Search for the cell housing the specified text and yield its (x, y) center coordinate. 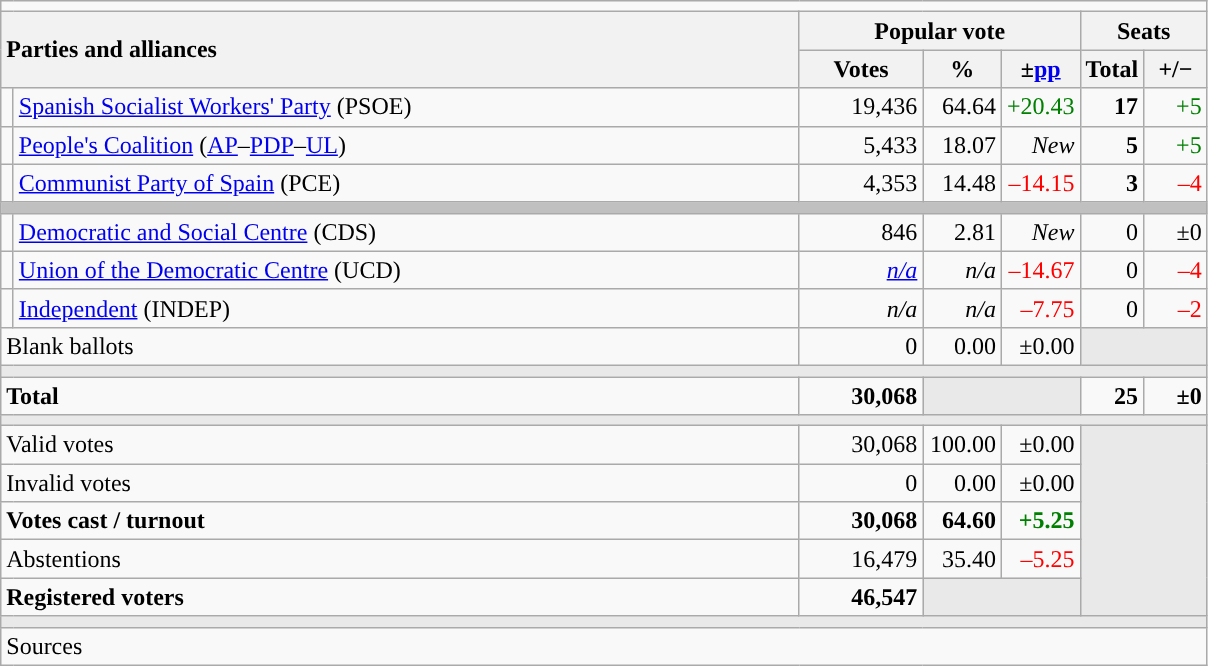
846 (861, 232)
Spanish Socialist Workers' Party (PSOE) (406, 107)
Communist Party of Spain (PCE) (406, 183)
3 (1112, 183)
–14.15 (1040, 183)
+/− (1176, 69)
Union of the Democratic Centre (UCD) (406, 270)
64.60 (962, 521)
46,547 (861, 597)
Votes (861, 69)
14.48 (962, 183)
Democratic and Social Centre (CDS) (406, 232)
64.64 (962, 107)
100.00 (962, 445)
25 (1112, 395)
Votes cast / turnout (400, 521)
±pp (1040, 69)
+20.43 (1040, 107)
People's Coalition (AP–PDP–UL) (406, 145)
Independent (INDEP) (406, 308)
–5.25 (1040, 559)
5,433 (861, 145)
19,436 (861, 107)
Registered voters (400, 597)
Abstentions (400, 559)
Popular vote (940, 31)
18.07 (962, 145)
–14.67 (1040, 270)
Parties and alliances (400, 50)
5 (1112, 145)
35.40 (962, 559)
Seats (1144, 31)
Blank ballots (400, 346)
4,353 (861, 183)
16,479 (861, 559)
2.81 (962, 232)
% (962, 69)
–7.75 (1040, 308)
Invalid votes (400, 483)
+5.25 (1040, 521)
–2 (1176, 308)
Valid votes (400, 445)
Sources (604, 646)
17 (1112, 107)
